Find where the given text appears and provide that cell's center as (x, y) coordinate. 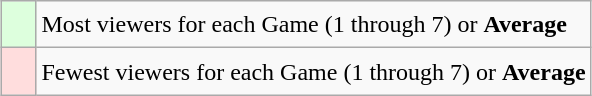
Most viewers for each Game (1 through 7) or Average (314, 24)
Fewest viewers for each Game (1 through 7) or Average (314, 72)
